Detect which cell encompasses the target text, then output its (X, Y) center coordinate. 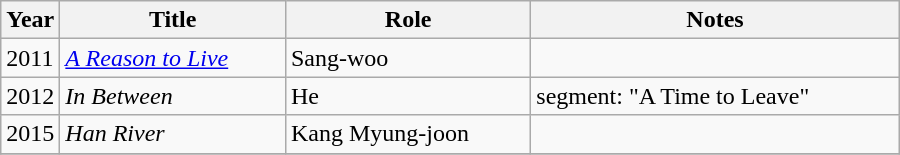
Title (173, 20)
Han River (173, 134)
segment: "A Time to Leave" (715, 96)
Sang-woo (408, 58)
2012 (30, 96)
Notes (715, 20)
Year (30, 20)
2011 (30, 58)
He (408, 96)
Kang Myung-joon (408, 134)
Role (408, 20)
2015 (30, 134)
In Between (173, 96)
A Reason to Live (173, 58)
